Identify which cell holds the provided text, then report its [x, y] central coordinate. 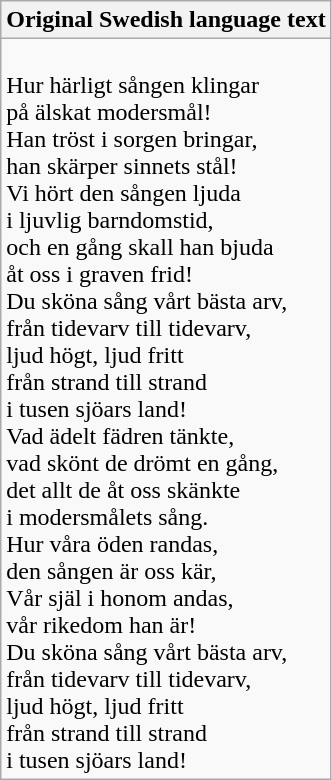
Original Swedish language text [166, 20]
